Identify which cell holds the provided text, then report its (X, Y) central coordinate. 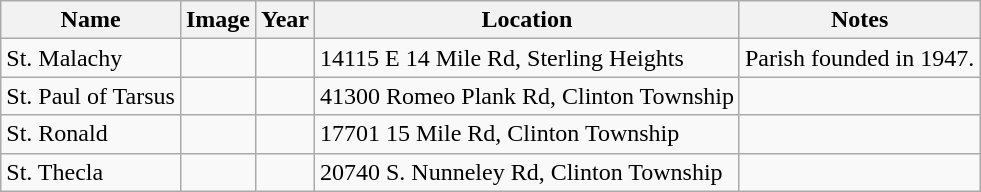
Name (91, 20)
St. Malachy (91, 58)
Notes (859, 20)
St. Paul of Tarsus (91, 96)
Location (526, 20)
Year (284, 20)
St. Ronald (91, 134)
Image (218, 20)
41300 Romeo Plank Rd, Clinton Township (526, 96)
17701 15 Mile Rd, Clinton Township (526, 134)
20740 S. Nunneley Rd, Clinton Township (526, 172)
Parish founded in 1947. (859, 58)
14115 E 14 Mile Rd, Sterling Heights (526, 58)
St. Thecla (91, 172)
